Extract the (x, y) coordinate from the center of the cell holding the provided text.  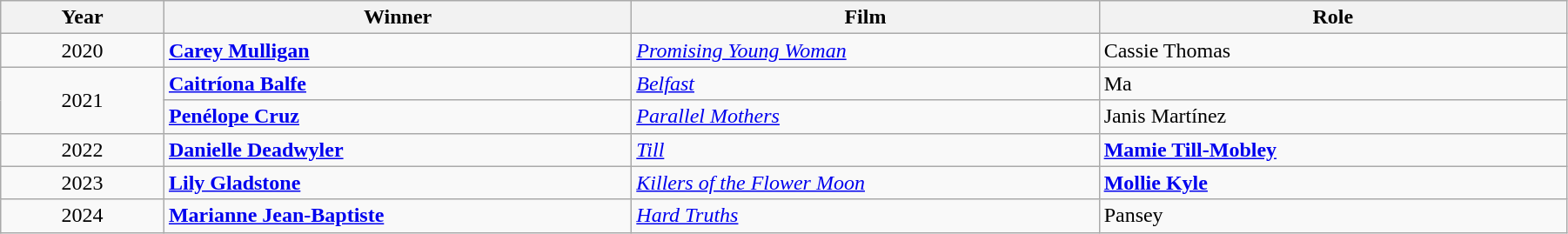
Till (865, 150)
Film (865, 17)
2021 (83, 100)
2020 (83, 50)
Carey Mulligan (397, 50)
Year (83, 17)
Marianne Jean-Baptiste (397, 216)
Cassie Thomas (1333, 50)
2023 (83, 183)
Promising Young Woman (865, 50)
Caitríona Balfe (397, 84)
Role (1333, 17)
Pansey (1333, 216)
Hard Truths (865, 216)
Lily Gladstone (397, 183)
Parallel Mothers (865, 117)
Mollie Kyle (1333, 183)
Janis Martínez (1333, 117)
2022 (83, 150)
Ma (1333, 84)
Winner (397, 17)
Danielle Deadwyler (397, 150)
Killers of the Flower Moon (865, 183)
Belfast (865, 84)
2024 (83, 216)
Penélope Cruz (397, 117)
Mamie Till-Mobley (1333, 150)
